Return the [x, y] coordinate for the center point of the cell that contains the specified text.  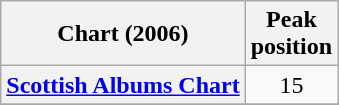
Chart (2006) [123, 34]
Peakposition [291, 34]
Scottish Albums Chart [123, 85]
15 [291, 85]
